Return (X, Y) of the center of cell containing provided text 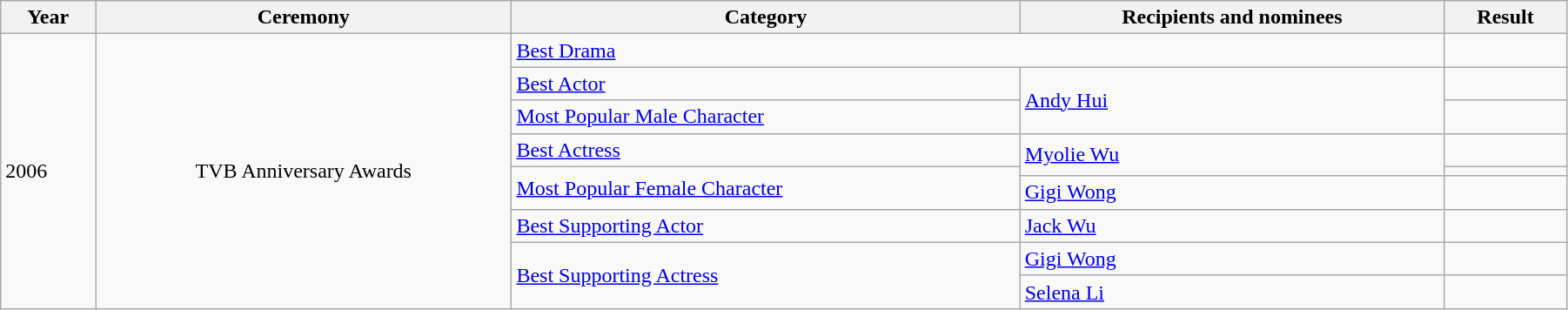
2006 (49, 172)
Best Drama (978, 51)
Selena Li (1232, 292)
Year (49, 17)
Best Actor (766, 84)
Myolie Wu (1232, 155)
Ceremony (304, 17)
TVB Anniversary Awards (304, 172)
Best Supporting Actor (766, 226)
Andy Hui (1232, 100)
Best Actress (766, 150)
Category (766, 17)
Most Popular Male Character (766, 117)
Most Popular Female Character (766, 188)
Jack Wu (1232, 226)
Result (1505, 17)
Best Supporting Actress (766, 275)
Recipients and nominees (1232, 17)
